For the text-containing cell, return its midpoint in [X, Y] coordinate format. 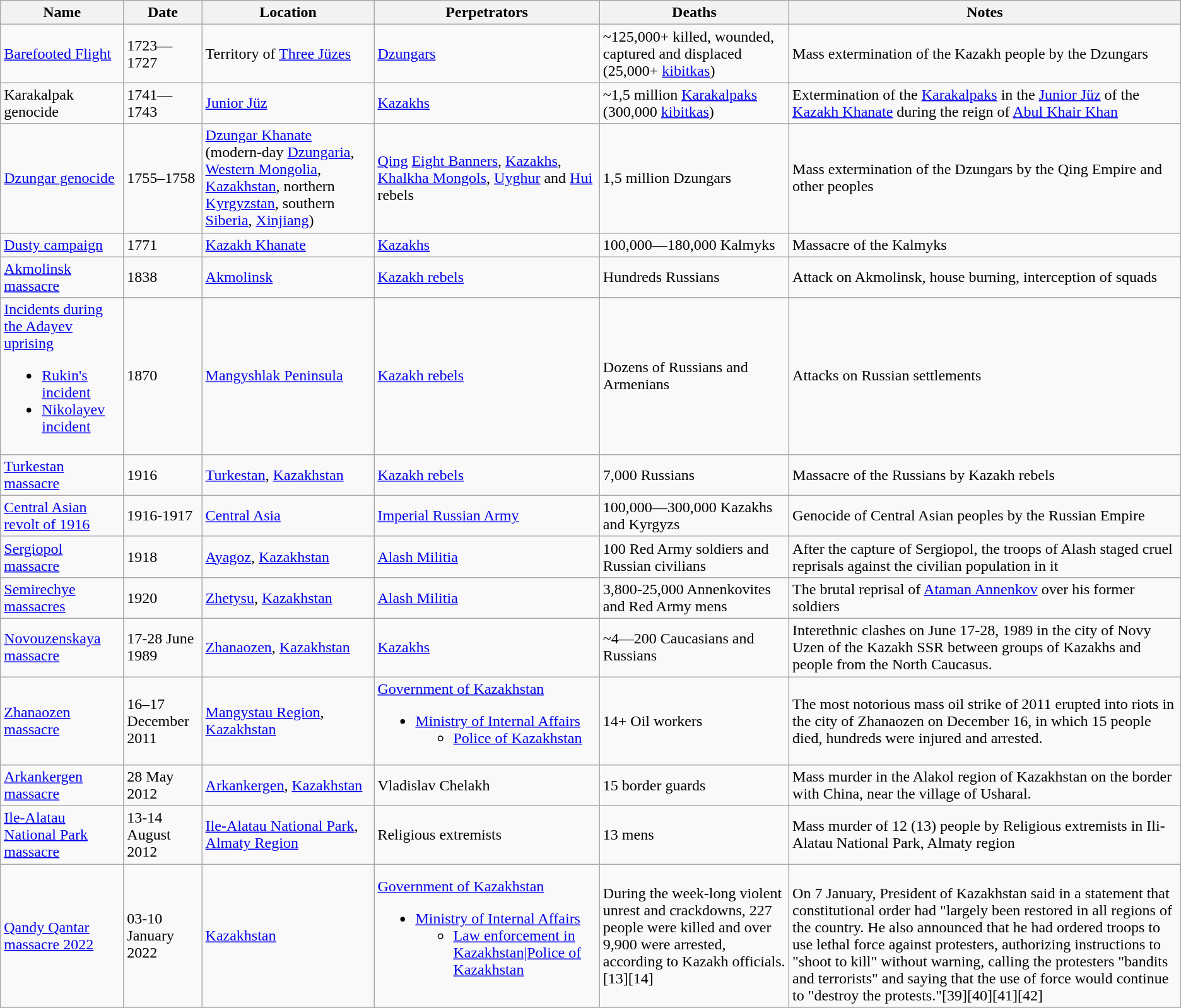
After the capture of Sergiopol, the troops of Alash staged cruel reprisals against the civilian population in it [985, 556]
Mangystau Region, Kazakhstan [288, 720]
Ile-Alatau National Park, Almaty Region [288, 835]
1755–1758 [163, 178]
Attack on Akmolinsk, house burning, interception of squads [985, 278]
Location [288, 13]
Turkestan, Kazakhstan [288, 474]
13 mens [694, 835]
Akmolinsk [288, 278]
100,000—180,000 Kalmyks [694, 245]
7,000 Russians [694, 474]
1916 [163, 474]
~125,000+ killed, wounded, captured and displaced (25,000+ kibitkas) [694, 54]
Junior Jüz [288, 103]
~1,5 million Karakalpaks (300,000 kibitkas) [694, 103]
1723—1727 [163, 54]
1741—1743 [163, 103]
Hundreds Russians [694, 278]
03-10 January 2022 [163, 936]
Territory of Three Jüzes [288, 54]
Mass extermination of the Dzungars by the Qing Empire and other peoples [985, 178]
3,800-25,000 Annenkovites and Red Army mens [694, 598]
28 May 2012 [163, 786]
100,000—300,000 Kazakhs and Kyrgyzs [694, 516]
Qing Eight Banners, Kazakhs, Khalkha Mongols, Uyghur and Hui rebels [487, 178]
Mass murder in the Alakol region of Kazakhstan on the border with China, near the village of Usharal. [985, 786]
1870 [163, 376]
Dzungars [487, 54]
Ayagoz, Kazakhstan [288, 556]
1771 [163, 245]
Kazakh Khanate [288, 245]
~4—200 Caucasians and Russians [694, 647]
Government of Kazakhstan Ministry of Internal AffairsPolice of Kazakhstan [487, 720]
Zhetysu, Kazakhstan [288, 598]
Central Asia [288, 516]
Sergiopol massacre [62, 556]
16–17 December 2011 [163, 720]
Extermination of the Karakalpaks in the Junior Jüz of the Kazakh Khanate during the reign of Abul Khair Khan [985, 103]
Genocide of Central Asian peoples by the Russian Empire [985, 516]
Qandy Qantar massacre 2022 [62, 936]
1916-1917 [163, 516]
1,5 million Dzungars [694, 178]
1838 [163, 278]
1918 [163, 556]
Dzungar genocide [62, 178]
Kazakhstan [288, 936]
During the week-long violent unrest and crackdowns, 227 people were killed and over 9,900 were arrested, according to Kazakh officials.[13][14] [694, 936]
Mangyshlak Peninsula [288, 376]
Mass murder of 12 (13) people by Religious extremists in Ili-Alatau National Park, Almaty region [985, 835]
15 border guards [694, 786]
Zhanaozen, Kazakhstan [288, 647]
Name [62, 13]
Massacre of the Russians by Kazakh rebels [985, 474]
Dzungar Khanate (modern-day Dzungaria, Western Mongolia, Kazakhstan, northern Kyrgyzstan, southern Siberia, Xinjiang) [288, 178]
Turkestan massacre [62, 474]
Novouzenskaya massacre [62, 647]
Arkankergen massacre [62, 786]
Imperial Russian Army [487, 516]
Central Asian revolt of 1916 [62, 516]
13-14 August 2012 [163, 835]
Vladislav Chelakh [487, 786]
Attacks on Russian settlements [985, 376]
100 Red Army soldiers and Russian civilians [694, 556]
Karakalpak genocide [62, 103]
Perpetrators [487, 13]
The brutal reprisal of Ataman Annenkov over his former soldiers [985, 598]
Incidents during the Adayev uprisingRukin's incidentNikolayev incident [62, 376]
Semirechye massacres [62, 598]
Ile-Alatau National Park massacre [62, 835]
17-28 June 1989 [163, 647]
Interethnic clashes on June 17-28, 1989 in the city of Novy Uzen of the Kazakh SSR between groups of Kazakhs and people from the North Caucasus. [985, 647]
Arkankergen, Kazakhstan [288, 786]
Barefooted Flight [62, 54]
Dusty campaign [62, 245]
Deaths [694, 13]
Massacre of the Kalmyks [985, 245]
Religious extremists [487, 835]
1920 [163, 598]
Mass extermination of the Kazakh people by the Dzungars [985, 54]
Government of Kazakhstan Ministry of Internal AffairsLaw enforcement in Kazakhstan|Police of Kazakhstan [487, 936]
Notes [985, 13]
Dozens of Russians and Armenians [694, 376]
Date [163, 13]
Zhanaozen massacre [62, 720]
Akmolinsk massacre [62, 278]
14+ Oil workers [694, 720]
